Find where the given text appears and provide that cell's center as [x, y] coordinate. 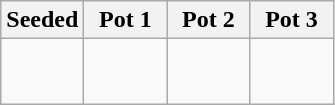
Seeded [42, 20]
Pot 1 [126, 20]
Pot 2 [208, 20]
Pot 3 [292, 20]
